Locate the cell with the specified text and output its (x, y) center coordinate. 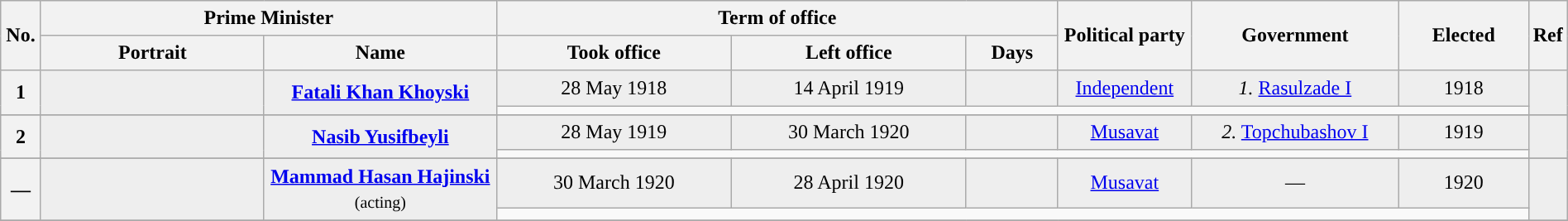
28 May 1918 (614, 88)
Name (380, 53)
1919 (1464, 132)
Left office (849, 53)
Elected (1464, 36)
Nasib Yusifbeyli (380, 137)
Independent (1125, 88)
Portrait (152, 53)
1. Rasulzade I (1295, 88)
Took office (614, 53)
1920 (1464, 184)
1918 (1464, 88)
1 (22, 93)
Prime Minister (268, 18)
No. (22, 36)
Days (1012, 53)
14 April 1919 (849, 88)
28 May 1919 (614, 132)
Term of office (777, 18)
2. Topchubashov I (1295, 132)
Government (1295, 36)
Political party (1125, 36)
28 April 1920 (849, 184)
Fatali Khan Khoyski (380, 93)
Mammad Hasan Hajinski (acting) (380, 190)
Ref (1548, 36)
2 (22, 137)
